Capture the cell that displays the provided text and extract its [x, y] central coordinate. 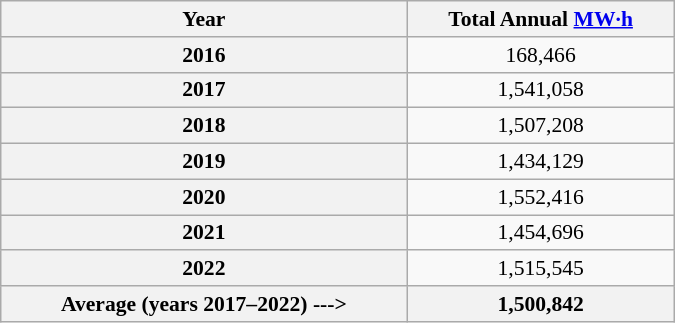
2019 [204, 162]
Average (years 2017–2022) ---> [204, 304]
2017 [204, 90]
2020 [204, 197]
2022 [204, 269]
1,434,129 [540, 162]
1,454,696 [540, 233]
168,466 [540, 55]
2016 [204, 55]
1,552,416 [540, 197]
Year [204, 19]
1,515,545 [540, 269]
2018 [204, 126]
Total Annual MW·h [540, 19]
1,541,058 [540, 90]
1,507,208 [540, 126]
1,500,842 [540, 304]
2021 [204, 233]
